Search for the cell housing the specified text and yield its [X, Y] center coordinate. 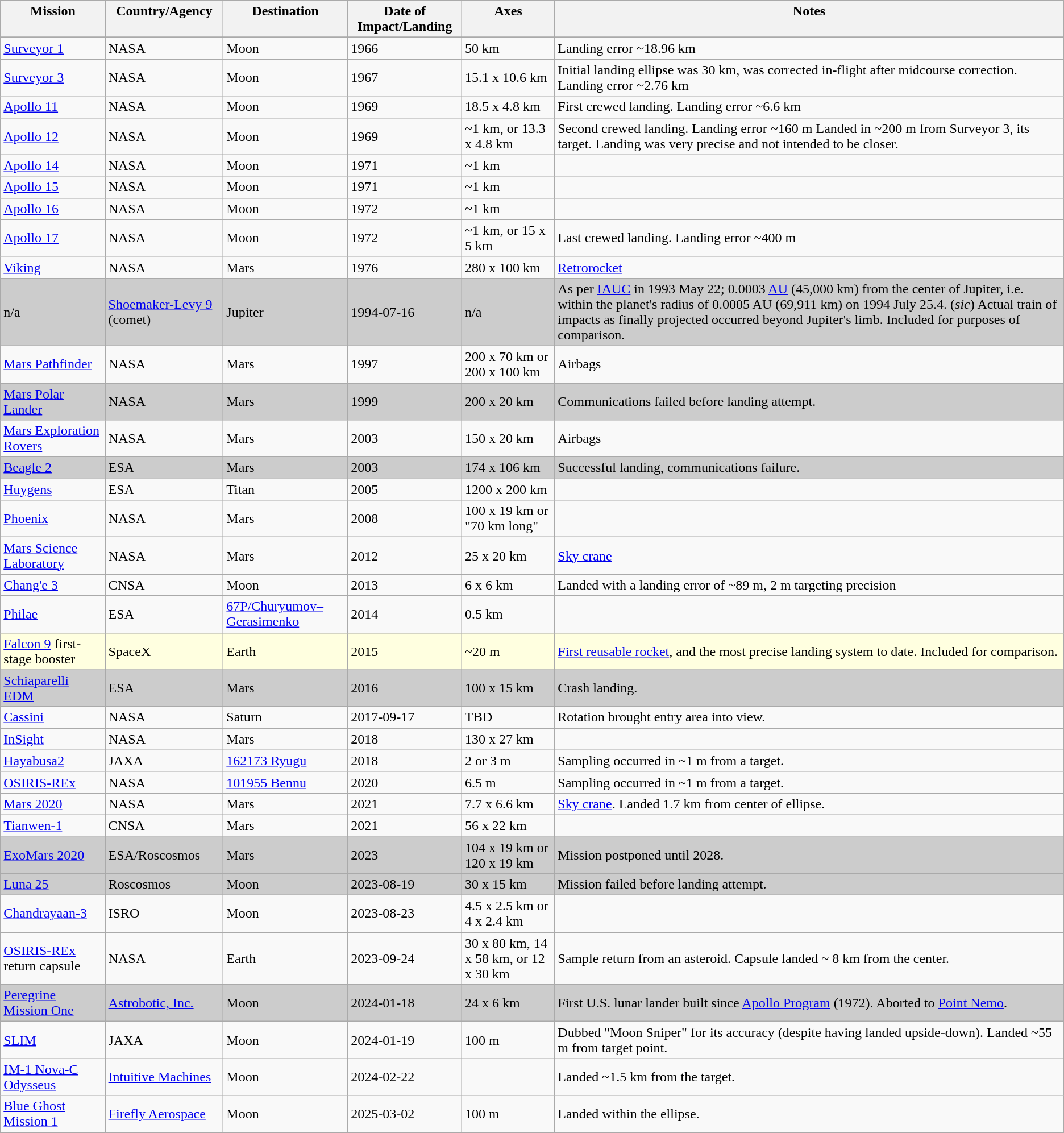
Apollo 14 [53, 165]
Schiaparelli EDM [53, 688]
25 x 20 km [508, 556]
2023-08-23 [405, 914]
Mars Science Laboratory [53, 556]
Chandrayaan-3 [53, 914]
ExoMars 2020 [53, 855]
2 or 3 m [508, 761]
InSight [53, 739]
Mars Pathfinder [53, 364]
100 x 19 km or "70 km long" [508, 518]
1967 [405, 77]
Crash landing. [809, 688]
Falcon 9 first-stage booster [53, 651]
2024-01-18 [405, 1003]
174 x 106 km [508, 468]
Sky crane [809, 556]
Mars 2020 [53, 804]
~20 m [508, 651]
18.5 x 4.8 km [508, 107]
Sky crane. Landed 1.7 km from center of ellipse. [809, 804]
Communications failed before landing attempt. [809, 401]
2023 [405, 855]
Tianwen-1 [53, 825]
30 x 80 km, 14 x 58 km, or 12 x 30 km [508, 958]
0.5 km [508, 614]
SLIM [53, 1040]
Landing error ~18.96 km [809, 48]
2023-09-24 [405, 958]
1200 x 200 km [508, 489]
Country/Agency [164, 19]
101955 Bennu [285, 782]
Surveyor 1 [53, 48]
~1 km, or 13.3 x 4.8 km [508, 136]
Successful landing, communications failure. [809, 468]
1999 [405, 401]
Landed with a landing error of ~89 m, 2 m targeting precision [809, 585]
Beagle 2 [53, 468]
2025-03-02 [405, 1114]
280 x 100 km [508, 267]
2016 [405, 688]
Dubbed "Moon Sniper" for its accuracy (despite having landed upside-down). Landed ~55 m from target point. [809, 1040]
OSIRIS-REx [53, 782]
Mars Polar Lander [53, 401]
130 x 27 km [508, 739]
Last crewed landing. Landing error ~400 m [809, 238]
Initial landing ellipse was 30 km, was corrected in-flight after midcourse correction. Landing error ~2.76 km [809, 77]
100 x 15 km [508, 688]
200 x 20 km [508, 401]
SpaceX [164, 651]
2013 [405, 585]
Astrobotic, Inc. [164, 1003]
2020 [405, 782]
1966 [405, 48]
Phoenix [53, 518]
30 x 15 km [508, 885]
Surveyor 3 [53, 77]
Second crewed landing. Landing error ~160 m Landed in ~200 m from Surveyor 3, its target. Landing was very precise and not intended to be closer. [809, 136]
2024-02-22 [405, 1077]
Landed ~1.5 km from the target. [809, 1077]
ISRO [164, 914]
Apollo 12 [53, 136]
Chang'e 3 [53, 585]
Jupiter [285, 312]
104 x 19 km or 120 x 19 km [508, 855]
2012 [405, 556]
Titan [285, 489]
Mission postponed until 2028. [809, 855]
4.5 x 2.5 km or 4 x 2.4 km [508, 914]
2015 [405, 651]
Rotation brought entry area into view. [809, 717]
Hayabusa2 [53, 761]
IM-1 Nova-C Odysseus [53, 1077]
OSIRIS-REx return capsule [53, 958]
Mars Exploration Rovers [53, 439]
Landed within the ellipse. [809, 1114]
Mission [53, 19]
56 x 22 km [508, 825]
Axes [508, 19]
67P/Churyumov–Gerasimenko [285, 614]
Cassini [53, 717]
2023-08-19 [405, 885]
First U.S. lunar lander built since Apollo Program (1972). Aborted to Point Nemo. [809, 1003]
2017-09-17 [405, 717]
Roscosmos [164, 885]
1994-07-16 [405, 312]
Firefly Aerospace [164, 1114]
Destination [285, 19]
2014 [405, 614]
Notes [809, 19]
2008 [405, 518]
1976 [405, 267]
200 x 70 km or 200 x 100 km [508, 364]
Apollo 11 [53, 107]
ESA/Roscosmos [164, 855]
Apollo 17 [53, 238]
1997 [405, 364]
2005 [405, 489]
50 km [508, 48]
15.1 x 10.6 km [508, 77]
162173 Ryugu [285, 761]
6.5 m [508, 782]
Apollo 16 [53, 209]
First crewed landing. Landing error ~6.6 km [809, 107]
Intuitive Machines [164, 1077]
Mission failed before landing attempt. [809, 885]
Apollo 15 [53, 187]
Peregrine Mission One [53, 1003]
Retrorocket [809, 267]
Viking [53, 267]
~1 km, or 15 x 5 km [508, 238]
First reusable rocket, and the most precise landing system to date. Included for comparison. [809, 651]
Philae [53, 614]
2024-01-19 [405, 1040]
Huygens [53, 489]
TBD [508, 717]
24 x 6 km [508, 1003]
Shoemaker-Levy 9 (comet) [164, 312]
Sample return from an asteroid. Capsule landed ~ 8 km from the center. [809, 958]
6 x 6 km [508, 585]
7.7 x 6.6 km [508, 804]
Blue Ghost Mission 1 [53, 1114]
Date of Impact/Landing [405, 19]
150 x 20 km [508, 439]
Saturn [285, 717]
Luna 25 [53, 885]
